Scan for the cell matching the given text and deliver its [X, Y] coordinate at center. 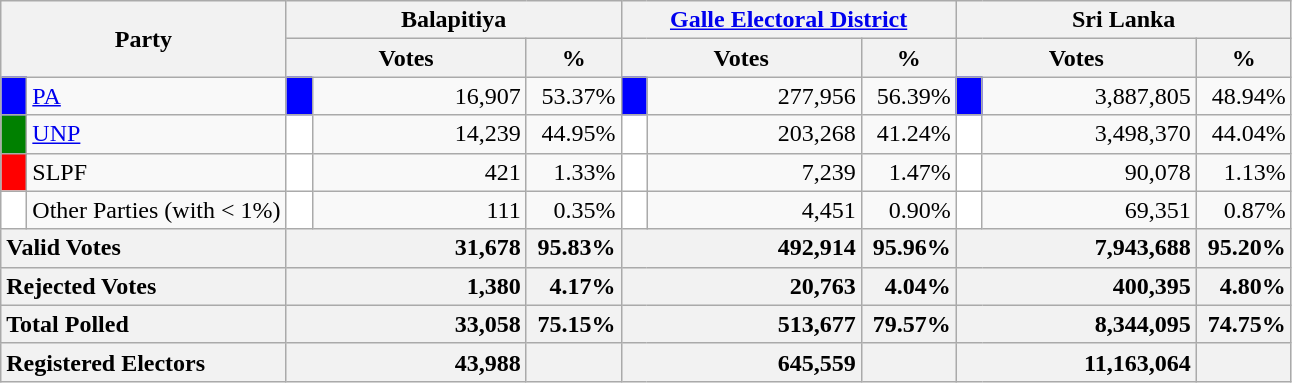
11,163,064 [1076, 362]
3,887,805 [1089, 96]
33,058 [406, 324]
Registered Electors [144, 362]
111 [419, 210]
4.17% [574, 286]
Valid Votes [144, 248]
4.04% [908, 286]
43,988 [406, 362]
Party [144, 39]
0.87% [1244, 210]
69,351 [1089, 210]
492,914 [741, 248]
1.13% [1244, 172]
0.35% [574, 210]
53.37% [574, 96]
400,395 [1076, 286]
75.15% [574, 324]
4,451 [754, 210]
1.47% [908, 172]
3,498,370 [1089, 134]
8,344,095 [1076, 324]
Balapitiya [454, 20]
41.24% [908, 134]
0.90% [908, 210]
44.04% [1244, 134]
90,078 [1089, 172]
Total Polled [144, 324]
16,907 [419, 96]
14,239 [419, 134]
1,380 [406, 286]
79.57% [908, 324]
Sri Lanka [1124, 20]
44.95% [574, 134]
Galle Electoral District [788, 20]
48.94% [1244, 96]
UNP [156, 134]
95.83% [574, 248]
645,559 [741, 362]
203,268 [754, 134]
20,763 [741, 286]
513,677 [741, 324]
PA [156, 96]
1.33% [574, 172]
56.39% [908, 96]
95.20% [1244, 248]
277,956 [754, 96]
7,239 [754, 172]
Rejected Votes [144, 286]
SLPF [156, 172]
95.96% [908, 248]
Other Parties (with < 1%) [156, 210]
31,678 [406, 248]
74.75% [1244, 324]
421 [419, 172]
7,943,688 [1076, 248]
4.80% [1244, 286]
